For the text-containing cell, return its midpoint in (x, y) coordinate format. 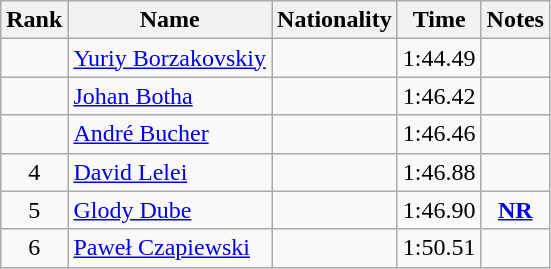
6 (34, 248)
Johan Botha (170, 96)
5 (34, 210)
1:50.51 (439, 248)
4 (34, 172)
André Bucher (170, 134)
Rank (34, 20)
1:46.42 (439, 96)
Time (439, 20)
Glody Dube (170, 210)
Yuriy Borzakovskiy (170, 58)
Nationality (335, 20)
1:46.46 (439, 134)
1:44.49 (439, 58)
David Lelei (170, 172)
1:46.90 (439, 210)
Paweł Czapiewski (170, 248)
Name (170, 20)
1:46.88 (439, 172)
NR (515, 210)
Notes (515, 20)
